Scan for the cell matching the given text and deliver its (x, y) coordinate at center. 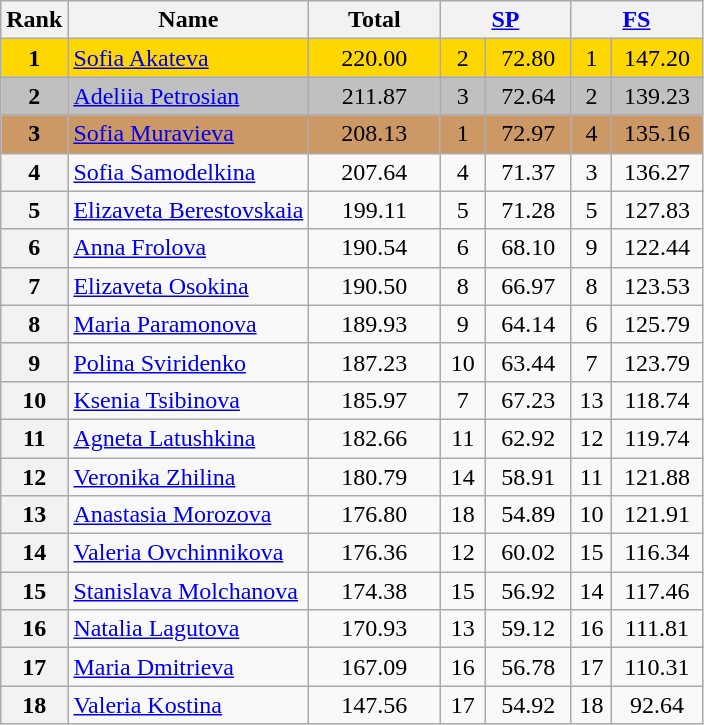
Maria Dmitrieva (188, 667)
174.38 (374, 591)
180.79 (374, 477)
116.34 (657, 553)
Rank (34, 20)
Stanislava Molchanova (188, 591)
60.02 (528, 553)
182.66 (374, 438)
Anastasia Morozova (188, 515)
110.31 (657, 667)
207.64 (374, 172)
185.97 (374, 400)
64.14 (528, 324)
121.91 (657, 515)
199.11 (374, 210)
SP (506, 20)
68.10 (528, 248)
211.87 (374, 96)
Adeliia Petrosian (188, 96)
63.44 (528, 362)
71.37 (528, 172)
Name (188, 20)
176.36 (374, 553)
122.44 (657, 248)
190.50 (374, 286)
125.79 (657, 324)
72.97 (528, 134)
136.27 (657, 172)
Natalia Lagutova (188, 629)
176.80 (374, 515)
54.92 (528, 705)
Polina Sviridenko (188, 362)
Agneta Latushkina (188, 438)
190.54 (374, 248)
67.23 (528, 400)
123.79 (657, 362)
Elizaveta Berestovskaia (188, 210)
72.80 (528, 58)
71.28 (528, 210)
123.53 (657, 286)
Valeria Kostina (188, 705)
127.83 (657, 210)
189.93 (374, 324)
208.13 (374, 134)
56.78 (528, 667)
59.12 (528, 629)
135.16 (657, 134)
92.64 (657, 705)
Sofia Samodelkina (188, 172)
147.56 (374, 705)
66.97 (528, 286)
187.23 (374, 362)
Total (374, 20)
Maria Paramonova (188, 324)
Sofia Akateva (188, 58)
121.88 (657, 477)
62.92 (528, 438)
Veronika Zhilina (188, 477)
170.93 (374, 629)
58.91 (528, 477)
Elizaveta Osokina (188, 286)
Sofia Muravieva (188, 134)
56.92 (528, 591)
111.81 (657, 629)
Valeria Ovchinnikova (188, 553)
54.89 (528, 515)
147.20 (657, 58)
119.74 (657, 438)
Anna Frolova (188, 248)
117.46 (657, 591)
72.64 (528, 96)
118.74 (657, 400)
220.00 (374, 58)
139.23 (657, 96)
FS (636, 20)
167.09 (374, 667)
Ksenia Tsibinova (188, 400)
